Scan for the cell matching the given text and deliver its [x, y] coordinate at center. 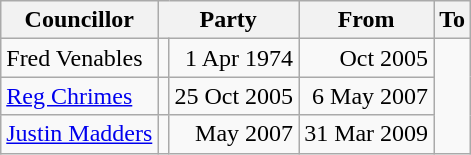
Fred Venables [80, 58]
6 May 2007 [366, 96]
Councillor [80, 20]
Reg Chrimes [80, 96]
31 Mar 2009 [366, 134]
1 Apr 1974 [234, 58]
Party [228, 20]
25 Oct 2005 [234, 96]
To [452, 20]
May 2007 [234, 134]
From [366, 20]
Justin Madders [80, 134]
Oct 2005 [366, 58]
